Identify which cell holds the provided text, then report its (X, Y) central coordinate. 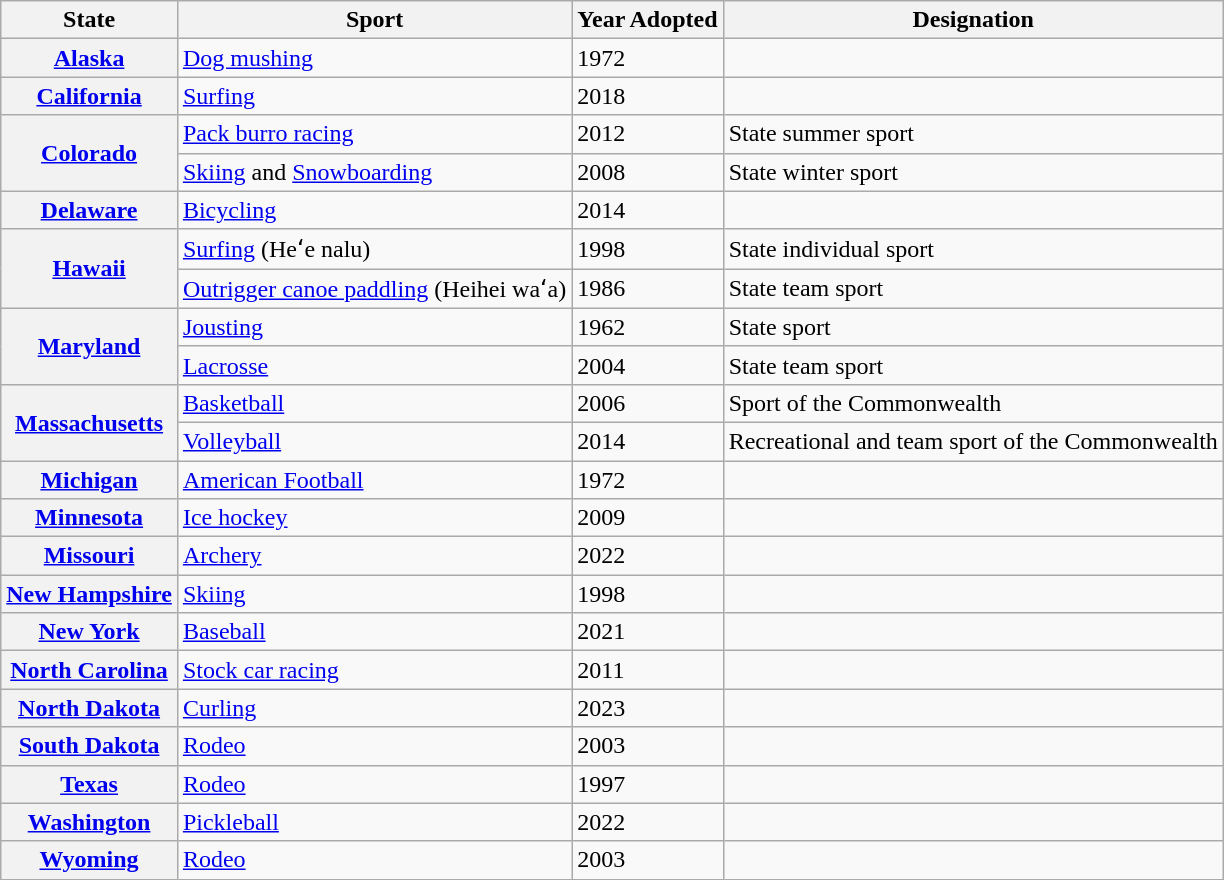
Surfing (374, 96)
Surfing (Heʻe nalu) (374, 249)
State summer sport (973, 134)
Delaware (90, 210)
American Football (374, 479)
State sport (973, 327)
Colorado (90, 153)
Alaska (90, 58)
Massachusetts (90, 422)
Skiing and Snowboarding (374, 172)
Ice hockey (374, 518)
Missouri (90, 556)
Sport (374, 20)
2012 (648, 134)
2021 (648, 632)
Sport of the Commonwealth (973, 403)
Dog mushing (374, 58)
State individual sport (973, 249)
Volleyball (374, 441)
2008 (648, 172)
California (90, 96)
North Dakota (90, 708)
Stock car racing (374, 670)
1962 (648, 327)
Outrigger canoe paddling (Heihei waʻa) (374, 289)
Bicycling (374, 210)
Michigan (90, 479)
Curling (374, 708)
North Carolina (90, 670)
Basketball (374, 403)
Minnesota (90, 518)
1997 (648, 784)
2004 (648, 365)
Skiing (374, 594)
Recreational and team sport of the Commonwealth (973, 441)
State winter sport (973, 172)
Baseball (374, 632)
New Hampshire (90, 594)
1986 (648, 289)
Texas (90, 784)
New York (90, 632)
2006 (648, 403)
Washington (90, 822)
Hawaii (90, 268)
Pack burro racing (374, 134)
Year Adopted (648, 20)
Jousting (374, 327)
Designation (973, 20)
2009 (648, 518)
South Dakota (90, 746)
2011 (648, 670)
Pickleball (374, 822)
2018 (648, 96)
State (90, 20)
2023 (648, 708)
Maryland (90, 346)
Archery (374, 556)
Wyoming (90, 860)
Lacrosse (374, 365)
